Return the (x, y) coordinate for the center point of the cell that contains the specified text.  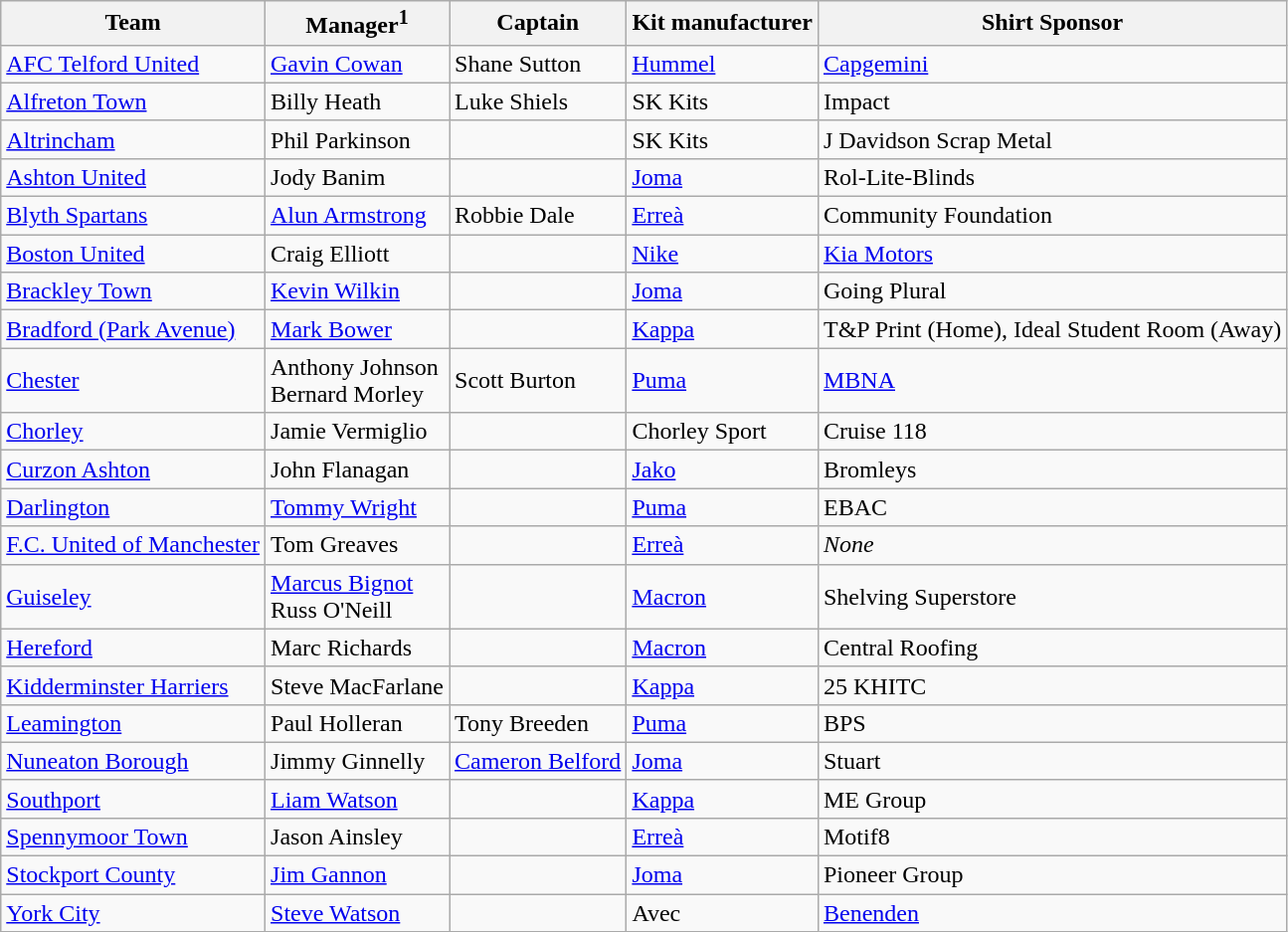
Guiseley (133, 597)
Jim Gannon (358, 875)
Shirt Sponsor (1052, 24)
Phil Parkinson (358, 139)
Tom Greaves (358, 545)
Capgemini (1052, 64)
Jason Ainsley (358, 837)
Nuneaton Borough (133, 761)
Steve MacFarlane (358, 685)
F.C. United of Manchester (133, 545)
Chester (133, 380)
Liam Watson (358, 799)
Craig Elliott (358, 254)
Alun Armstrong (358, 216)
Benenden (1052, 913)
MBNA (1052, 380)
Darlington (133, 507)
Luke Shiels (538, 101)
Brackley Town (133, 291)
BPS (1052, 723)
Boston United (133, 254)
Nike (722, 254)
Motif8 (1052, 837)
Central Roofing (1052, 648)
Pioneer Group (1052, 875)
Stuart (1052, 761)
Gavin Cowan (358, 64)
Spennymoor Town (133, 837)
Ashton United (133, 177)
Marc Richards (358, 648)
Blyth Spartans (133, 216)
Alfreton Town (133, 101)
Curzon Ashton (133, 469)
Paul Holleran (358, 723)
Hummel (722, 64)
Mark Bower (358, 329)
Jako (722, 469)
Team (133, 24)
Shane Sutton (538, 64)
Cameron Belford (538, 761)
Stockport County (133, 875)
Anthony JohnsonBernard Morley (358, 380)
Jimmy Ginnelly (358, 761)
Tommy Wright (358, 507)
EBAC (1052, 507)
Chorley Sport (722, 432)
Leamington (133, 723)
Altrincham (133, 139)
Kevin Wilkin (358, 291)
Community Foundation (1052, 216)
Shelving Superstore (1052, 597)
T&P Print (Home), Ideal Student Room (Away) (1052, 329)
John Flanagan (358, 469)
Impact (1052, 101)
25 KHITC (1052, 685)
Jody Banim (358, 177)
Bradford (Park Avenue) (133, 329)
Scott Burton (538, 380)
Robbie Dale (538, 216)
Kia Motors (1052, 254)
J Davidson Scrap Metal (1052, 139)
None (1052, 545)
Kit manufacturer (722, 24)
Marcus BignotRuss O'Neill (358, 597)
Southport (133, 799)
Hereford (133, 648)
Steve Watson (358, 913)
Rol-Lite-Blinds (1052, 177)
Manager1 (358, 24)
Kidderminster Harriers (133, 685)
ME Group (1052, 799)
Chorley (133, 432)
Jamie Vermiglio (358, 432)
Going Plural (1052, 291)
Tony Breeden (538, 723)
York City (133, 913)
AFC Telford United (133, 64)
Avec (722, 913)
Cruise 118 (1052, 432)
Bromleys (1052, 469)
Captain (538, 24)
Billy Heath (358, 101)
